Locate the cell with the specified text and output its (X, Y) center coordinate. 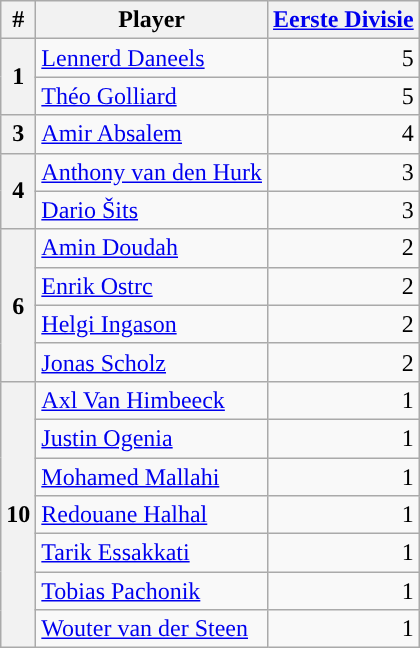
Jonas Scholz (152, 362)
Tarik Essakkati (152, 553)
Mohamed Mallahi (152, 477)
Justin Ogenia (152, 438)
Enrik Ostrc (152, 286)
Théo Golliard (152, 96)
Dario Šits (152, 210)
Lennerd Daneels (152, 58)
Amin Doudah (152, 248)
# (18, 20)
Axl Van Himbeeck (152, 400)
Amir Absalem (152, 134)
Tobias Pachonik (152, 591)
10 (18, 514)
Anthony van den Hurk (152, 172)
Wouter van der Steen (152, 629)
Redouane Halhal (152, 515)
Player (152, 20)
Eerste Divisie (344, 20)
Helgi Ingason (152, 324)
6 (18, 305)
